Extract the [X, Y] coordinate from the center of the cell holding the provided text.  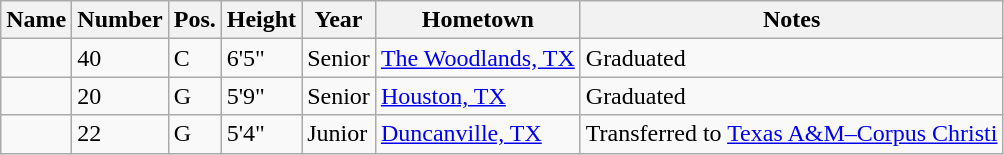
Duncanville, TX [478, 134]
6'5" [261, 58]
Number [120, 20]
Name [36, 20]
40 [120, 58]
Year [339, 20]
Height [261, 20]
Hometown [478, 20]
20 [120, 96]
5'9" [261, 96]
C [194, 58]
The Woodlands, TX [478, 58]
5'4" [261, 134]
Pos. [194, 20]
Junior [339, 134]
Transferred to Texas A&M–Corpus Christi [792, 134]
Notes [792, 20]
Houston, TX [478, 96]
22 [120, 134]
